Determine the (X, Y) coordinate at the center of the cell enclosing the given text.  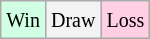
Win (24, 20)
Loss (126, 20)
Draw (72, 20)
